Scan for the cell matching the given text and deliver its [X, Y] coordinate at center. 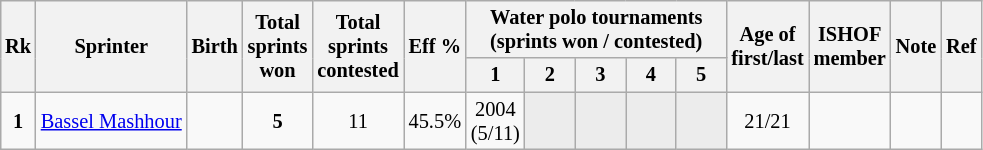
Age offirst/last [767, 46]
2004(5/11) [496, 121]
Note [916, 46]
Totalsprintscontested [358, 46]
Rk [18, 46]
Birth [215, 46]
Ref [961, 46]
Eff % [435, 46]
21/21 [767, 121]
ISHOFmember [850, 46]
11 [358, 121]
4 [651, 75]
2 [550, 75]
3 [600, 75]
Totalsprintswon [278, 46]
Water polo tournaments(sprints won / contested) [596, 29]
Bassel Mashhour [112, 121]
Sprinter [112, 46]
45.5% [435, 121]
